Pinpoint the cell where the given text exists, returning its (X, Y) midpoint coordinate. 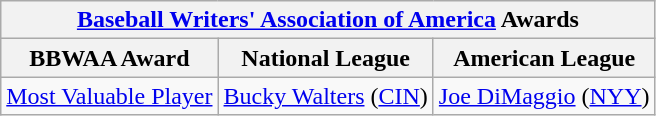
BBWAA Award (110, 58)
Bucky Walters (CIN) (326, 96)
National League (326, 58)
American League (544, 58)
Baseball Writers' Association of America Awards (328, 20)
Most Valuable Player (110, 96)
Joe DiMaggio (NYY) (544, 96)
